Provide the [X, Y] coordinate of the cell's center where the given text is located.  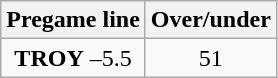
Over/under [210, 20]
Pregame line [74, 20]
51 [210, 58]
TROY –5.5 [74, 58]
